Pinpoint the cell where the given text exists, returning its (x, y) midpoint coordinate. 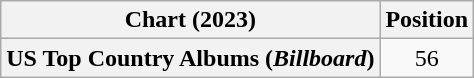
Position (427, 20)
56 (427, 58)
Chart (2023) (190, 20)
US Top Country Albums (Billboard) (190, 58)
